Return the [x, y] coordinate for the center point of the cell that contains the specified text.  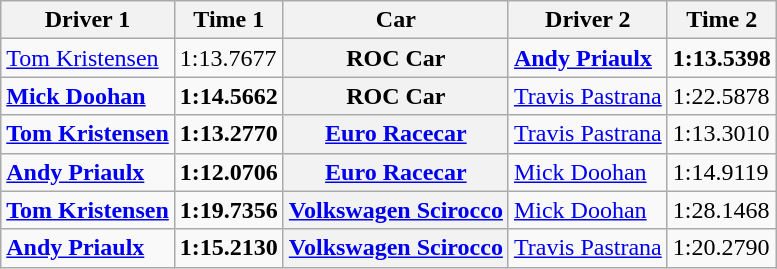
1:13.5398 [722, 58]
1:19.7356 [228, 210]
1:14.5662 [228, 96]
1:12.0706 [228, 172]
1:22.5878 [722, 96]
Driver 1 [88, 20]
1:20.2790 [722, 248]
1:14.9119 [722, 172]
Time 1 [228, 20]
1:15.2130 [228, 248]
1:13.2770 [228, 134]
Time 2 [722, 20]
1:13.3010 [722, 134]
1:28.1468 [722, 210]
Car [396, 20]
Driver 2 [588, 20]
1:13.7677 [228, 58]
